From the cell containing the given text, extract its center point as (x, y) coordinate. 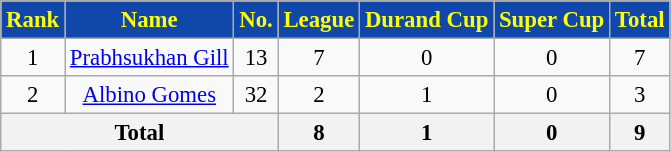
13 (256, 58)
Durand Cup (427, 20)
No. (256, 20)
League (318, 20)
8 (318, 133)
3 (640, 95)
Prabhsukhan Gill (150, 58)
32 (256, 95)
Albino Gomes (150, 95)
Super Cup (552, 20)
9 (640, 133)
Rank (33, 20)
Name (150, 20)
